Determine the [x, y] coordinate at the center of the cell enclosing the given text.  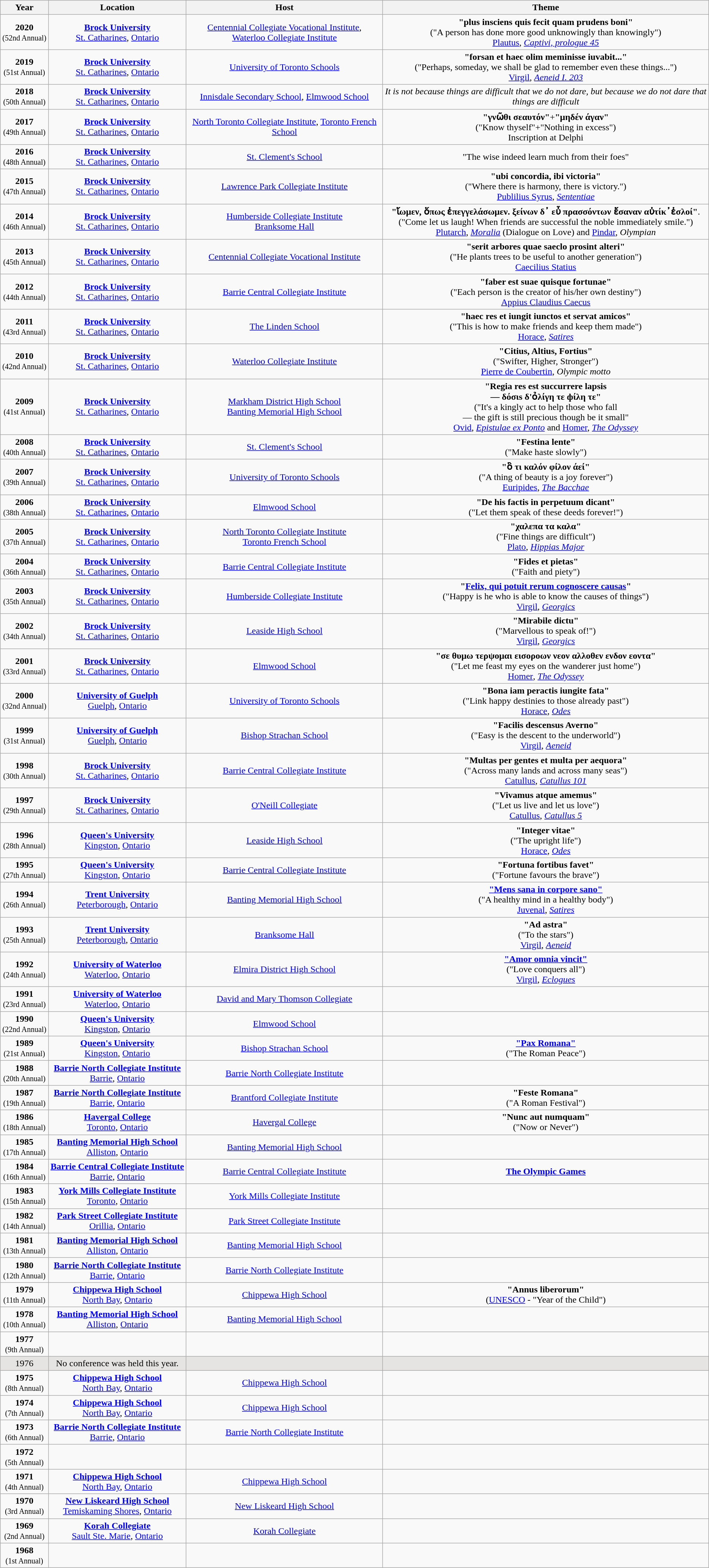
"Integer vitae"("The upright life")Horace, Odes [546, 840]
The Linden School [285, 326]
1990(22nd Annual) [24, 1024]
"Fortuna fortibus favet"("Fortune favours the brave") [546, 870]
2017(49th Annual) [24, 127]
1970(3rd Annual) [24, 1506]
Barrie Central Collegiate InstituteBarrie, Ontario [117, 1171]
1999(31st Annual) [24, 736]
Havergal CollegeToronto, Ontario [117, 1122]
Year [24, 8]
"Festina lente"("Make haste slowly") [546, 447]
"Citius, Altius, Fortius"("Swifter, Higher, Stronger")Pierre de Coubertin, Olympic motto [546, 361]
No conference was held this year. [117, 1364]
1994(26th Annual) [24, 899]
1983(15th Annual) [24, 1196]
2013(45th Annual) [24, 257]
1987(19th Annual) [24, 1098]
2018(50th Annual) [24, 97]
Havergal College [285, 1122]
2003(35th Annual) [24, 596]
2015(47th Annual) [24, 187]
2008(40th Annual) [24, 447]
Korah CollegiateSault Ste. Marie, Ontario [117, 1531]
1982(14th Annual) [24, 1220]
1981(13th Annual) [24, 1245]
"Fides et pietas"("Faith and piety") [546, 566]
"forsan et haec olim meminisse iuvabit..."("Perhaps, someday, we shall be glad to remember even these things...")Virgil, Aeneid I. 203 [546, 67]
1985(17th Annual) [24, 1147]
Branksome Hall [285, 934]
"serit arbores quae saeclo prosint alteri"("He plants trees to be useful to another generation")Caecilius Statius [546, 257]
Centennial Collegiate Vocational Institute [285, 257]
1998(30th Annual) [24, 770]
2019(51st Annual) [24, 67]
1995(27th Annual) [24, 870]
Elmira District High School [285, 969]
1972(5th Annual) [24, 1457]
Waterloo Collegiate Institute [285, 361]
Innisdale Secondary School, Elmwood School [285, 97]
1971(4th Annual) [24, 1482]
"ὃ τι καλόν φίλον άεί"("A thing of beauty is a joy forever")Euripides, The Bacchae [546, 477]
1986(18th Annual) [24, 1122]
Markham District High SchoolBanting Memorial High School [285, 407]
"Multas per gentes et multa per aequora"("Across many lands and across many seas")Catullus, Catullus 101 [546, 770]
"χαλεπα τα καλα"("Fine things are difficult")Plato, Hippias Major [546, 537]
2020(52nd Annual) [24, 32]
North Toronto Collegiate InstituteToronto French School [285, 537]
Humberside Collegiate Institute [285, 596]
1991(23rd Annual) [24, 999]
"plus insciens quis fecit quam prudens boni"("A person has done more good unknowingly than knowingly")Plautus, Captivi, prologue 45 [546, 32]
Location [117, 8]
"Bona iam peractis iungite fata"("Link happy destinies to those already past")Horace, Odes [546, 701]
"Mens sana in corpore sano"("A healthy mind in a healthy body")Juvenal, Satires [546, 899]
"Ad astra"("To the stars")Virgil, Aeneid [546, 934]
O'Neill Collegiate [285, 805]
"Felix, qui potuit rerum cognoscere causas"("Happy is he who is able to know the causes of things")Virgil, Georgics [546, 596]
"Amor omnia vincit"("Love conquers all")Virgil, Eclogues [546, 969]
2004(36th Annual) [24, 566]
1997(29th Annual) [24, 805]
"Mirabile dictu"("Marvellous to speak of!")Virgil, Georgics [546, 631]
York Mills Collegiate Institute [285, 1196]
Host [285, 8]
Brantford Collegiate Institute [285, 1098]
1989(21st Annual) [24, 1049]
Lawrence Park Collegiate Institute [285, 187]
"Nunc aut numquam"("Now or Never") [546, 1122]
"Vivamus atque amemus"("Let us live and let us love")Catullus, Catullus 5 [546, 805]
2000(32nd Annual) [24, 701]
2010(42nd Annual) [24, 361]
1993(25th Annual) [24, 934]
2001(33rd Annual) [24, 666]
York Mills Collegiate InstituteToronto, Ontario [117, 1196]
Park Street Collegiate InstituteOrillia, Ontario [117, 1220]
1996(28th Annual) [24, 840]
1968(1st Annual) [24, 1555]
1978(10th Annual) [24, 1319]
"Feste Romana"("A Roman Festival") [546, 1098]
"faber est suae quisque fortunae"("Each person is the creator of his/her own destiny")Appius Claudius Caecus [546, 291]
"γνῶθι σεαυτόν"+"μηδέν άγαν"("Know thyself"+"Nothing in excess")Inscription at Delphi [546, 127]
2014(46th Annual) [24, 222]
1980(12th Annual) [24, 1270]
1975(8th Annual) [24, 1383]
The Olympic Games [546, 1171]
1976 [24, 1364]
North Toronto Collegiate Institute, Toronto French School [285, 127]
Humberside Collegiate InstituteBranksome Hall [285, 222]
New Liskeard High SchoolTemiskaming Shores, Ontario [117, 1506]
Centennial Collegiate Vocational Institute,Waterloo Collegiate Institute [285, 32]
"Annus liberorum"(UNESCO - "Year of the Child") [546, 1295]
1977(9th Annual) [24, 1344]
David and Mary Thomson Collegiate [285, 999]
1973(6th Annual) [24, 1432]
1992(24th Annual) [24, 969]
1988(20th Annual) [24, 1073]
Theme [546, 8]
"De his factis in perpetuum dicant"("Let them speak of these deeds forever!") [546, 507]
"ubi concordia, ibi victoria"("Where there is harmony, there is victory.")Publilius Syrus, Sententiae [546, 187]
2007(39th Annual) [24, 477]
"Pax Romana"("The Roman Peace") [546, 1049]
Park Street Collegiate Institute [285, 1220]
1974(7th Annual) [24, 1407]
"Facilis descensus Averno"("Easy is the descent to the underworld")Virgil, Aeneid [546, 736]
It is not because things are difficult that we do not dare, but because we do not dare that things are difficult [546, 97]
New Liskeard High School [285, 1506]
"The wise indeed learn much from their foes" [546, 157]
2006(38th Annual) [24, 507]
2002(34th Annual) [24, 631]
1984(16th Annual) [24, 1171]
2011(43rd Annual) [24, 326]
2005(37th Annual) [24, 537]
"σε θυμω τερψομαι εισοροων νεον αλλοθεν ενδον εοντα"("Let me feast my eyes on the wanderer just home")Homer, The Odyssey [546, 666]
Korah Collegiate [285, 1531]
2016(48th Annual) [24, 157]
1979(11th Annual) [24, 1295]
2009(41st Annual) [24, 407]
"haec res et iungit iunctos et servat amicos"("This is how to make friends and keep them made")Horace, Satires [546, 326]
2012(44th Annual) [24, 291]
1969(2nd Annual) [24, 1531]
